Return the [X, Y] coordinate for the center point of the cell that contains the specified text.  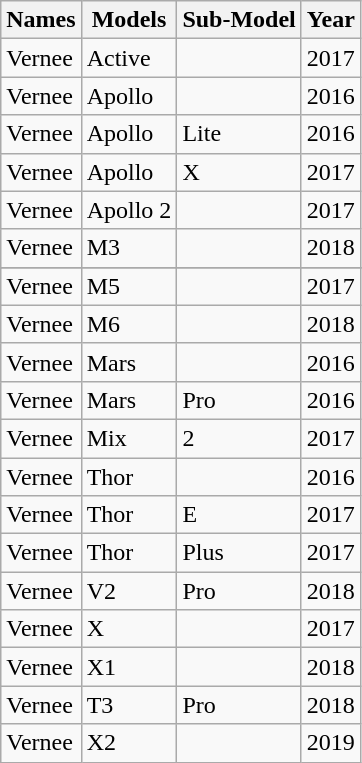
E [239, 515]
M5 [129, 286]
V2 [129, 591]
Sub-Model [239, 20]
Models [129, 20]
Names [41, 20]
Apollo 2 [129, 210]
Year [330, 20]
2019 [330, 743]
M6 [129, 324]
Lite [239, 134]
Mix [129, 438]
X2 [129, 743]
Plus [239, 553]
M3 [129, 248]
X1 [129, 667]
2 [239, 438]
T3 [129, 705]
Active [129, 58]
